Capture the cell that displays the provided text and extract its [x, y] central coordinate. 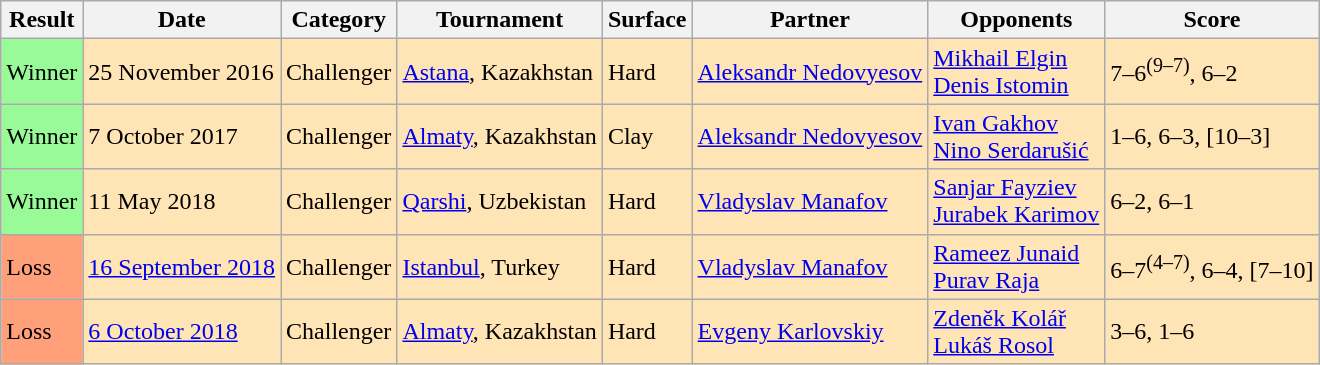
7–6(9–7), 6–2 [1212, 72]
11 May 2018 [182, 202]
25 November 2016 [182, 72]
3–6, 1–6 [1212, 332]
Category [339, 20]
Partner [810, 20]
Evgeny Karlovskiy [810, 332]
Tournament [500, 20]
Result [42, 20]
6–2, 6–1 [1212, 202]
1–6, 6–3, [10–3] [1212, 136]
Ivan Gakhov Nino Serdarušić [1016, 136]
Surface [647, 20]
Clay [647, 136]
Istanbul, Turkey [500, 266]
7 October 2017 [182, 136]
16 September 2018 [182, 266]
6–7(4–7), 6–4, [7–10] [1212, 266]
Rameez Junaid Purav Raja [1016, 266]
Astana, Kazakhstan [500, 72]
Qarshi, Uzbekistan [500, 202]
Score [1212, 20]
Opponents [1016, 20]
Date [182, 20]
6 October 2018 [182, 332]
Mikhail Elgin Denis Istomin [1016, 72]
Zdeněk Kolář Lukáš Rosol [1016, 332]
Sanjar Fayziev Jurabek Karimov [1016, 202]
